Detect which cell encompasses the target text, then output its (x, y) center coordinate. 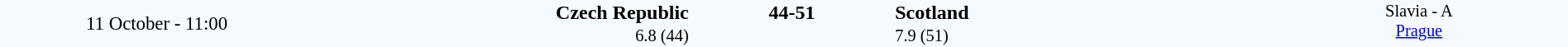
Czech Republic (501, 12)
44-51 (791, 12)
7.9 (51) (1082, 36)
Slavia - A Prague (1419, 23)
6.8 (44) (501, 36)
11 October - 11:00 (157, 23)
Scotland (1082, 12)
